Capture the cell that displays the provided text and extract its [X, Y] central coordinate. 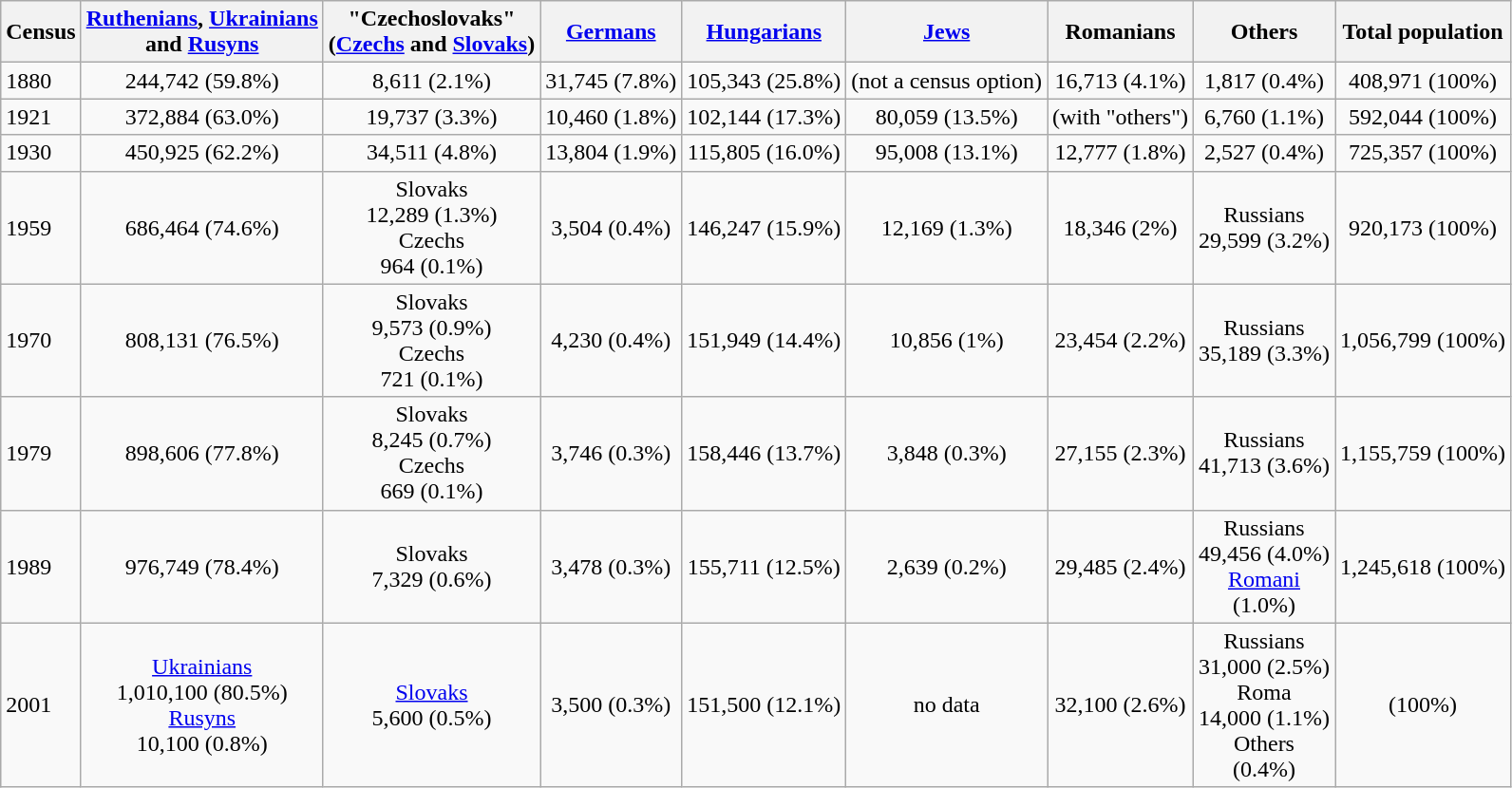
Romanians [1120, 32]
3,500 (0.3%) [612, 704]
105,343 (25.8%) [764, 81]
1880 [41, 81]
1,817 (0.4%) [1263, 81]
6,760 (1.1%) [1263, 117]
"Czechoslovaks"(Czechs and Slovaks) [431, 32]
808,131 (76.5%) [201, 340]
(not a census option) [947, 81]
976,749 (78.4%) [201, 566]
Russians29,599 (3.2%) [1263, 228]
10,460 (1.8%) [612, 117]
1979 [41, 454]
151,949 (14.4%) [764, 340]
3,478 (0.3%) [612, 566]
13,804 (1.9%) [612, 153]
29,485 (2.4%) [1120, 566]
Jews [947, 32]
1989 [41, 566]
Census [41, 32]
146,247 (15.9%) [764, 228]
1921 [41, 117]
1970 [41, 340]
Russians49,456 (4.0%)Romani(1.0%) [1263, 566]
(100%) [1423, 704]
27,155 (2.3%) [1120, 454]
Slovaks7,329 (0.6%) [431, 566]
372,884 (63.0%) [201, 117]
1,056,799 (100%) [1423, 340]
12,777 (1.8%) [1120, 153]
1,155,759 (100%) [1423, 454]
34,511 (4.8%) [431, 153]
Russians31,000 (2.5%)Roma14,000 (1.1%)Others (0.4%) [1263, 704]
102,144 (17.3%) [764, 117]
12,169 (1.3%) [947, 228]
31,745 (7.8%) [612, 81]
(with "others") [1120, 117]
686,464 (74.6%) [201, 228]
158,446 (13.7%) [764, 454]
Russians41,713 (3.6%) [1263, 454]
898,606 (77.8%) [201, 454]
1,245,618 (100%) [1423, 566]
244,742 (59.8%) [201, 81]
Slovaks12,289 (1.3%)Czechs964 (0.1%) [431, 228]
Others [1263, 32]
Slovaks5,600 (0.5%) [431, 704]
450,925 (62.2%) [201, 153]
Ruthenians, Ukrainiansand Rusyns [201, 32]
2,527 (0.4%) [1263, 153]
18,346 (2%) [1120, 228]
16,713 (4.1%) [1120, 81]
3,504 (0.4%) [612, 228]
Slovaks8,245 (0.7%)Czechs669 (0.1%) [431, 454]
19,737 (3.3%) [431, 117]
23,454 (2.2%) [1120, 340]
920,173 (100%) [1423, 228]
115,805 (16.0%) [764, 153]
10,856 (1%) [947, 340]
8,611 (2.1%) [431, 81]
408,971 (100%) [1423, 81]
Ukrainians1,010,100 (80.5%)Rusyns10,100 (0.8%) [201, 704]
2,639 (0.2%) [947, 566]
no data [947, 704]
155,711 (12.5%) [764, 566]
725,357 (100%) [1423, 153]
1930 [41, 153]
Germans [612, 32]
4,230 (0.4%) [612, 340]
95,008 (13.1%) [947, 153]
Russians35,189 (3.3%) [1263, 340]
32,100 (2.6%) [1120, 704]
80,059 (13.5%) [947, 117]
3,848 (0.3%) [947, 454]
Total population [1423, 32]
592,044 (100%) [1423, 117]
151,500 (12.1%) [764, 704]
Hungarians [764, 32]
1959 [41, 228]
2001 [41, 704]
3,746 (0.3%) [612, 454]
Slovaks9,573 (0.9%)Czechs721 (0.1%) [431, 340]
